Locate the cell with the specified text and output its [X, Y] center coordinate. 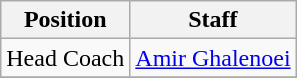
Head Coach [66, 58]
Position [66, 20]
Amir Ghalenoei [213, 58]
Staff [213, 20]
